Find where the given text appears and provide that cell's center as [x, y] coordinate. 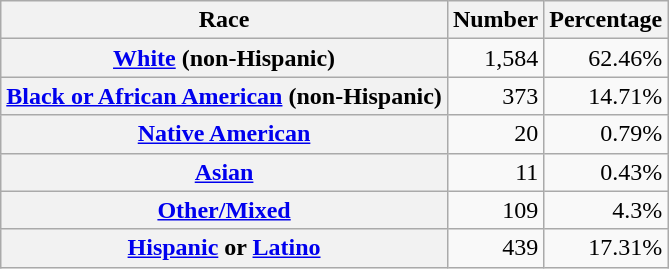
Other/Mixed [224, 210]
Hispanic or Latino [224, 248]
20 [495, 134]
0.43% [606, 172]
Black or African American (non-Hispanic) [224, 96]
Asian [224, 172]
Race [224, 20]
17.31% [606, 248]
1,584 [495, 58]
373 [495, 96]
0.79% [606, 134]
11 [495, 172]
109 [495, 210]
Number [495, 20]
62.46% [606, 58]
White (non-Hispanic) [224, 58]
439 [495, 248]
Percentage [606, 20]
14.71% [606, 96]
Native American [224, 134]
4.3% [606, 210]
